Detect which cell encompasses the target text, then output its [x, y] center coordinate. 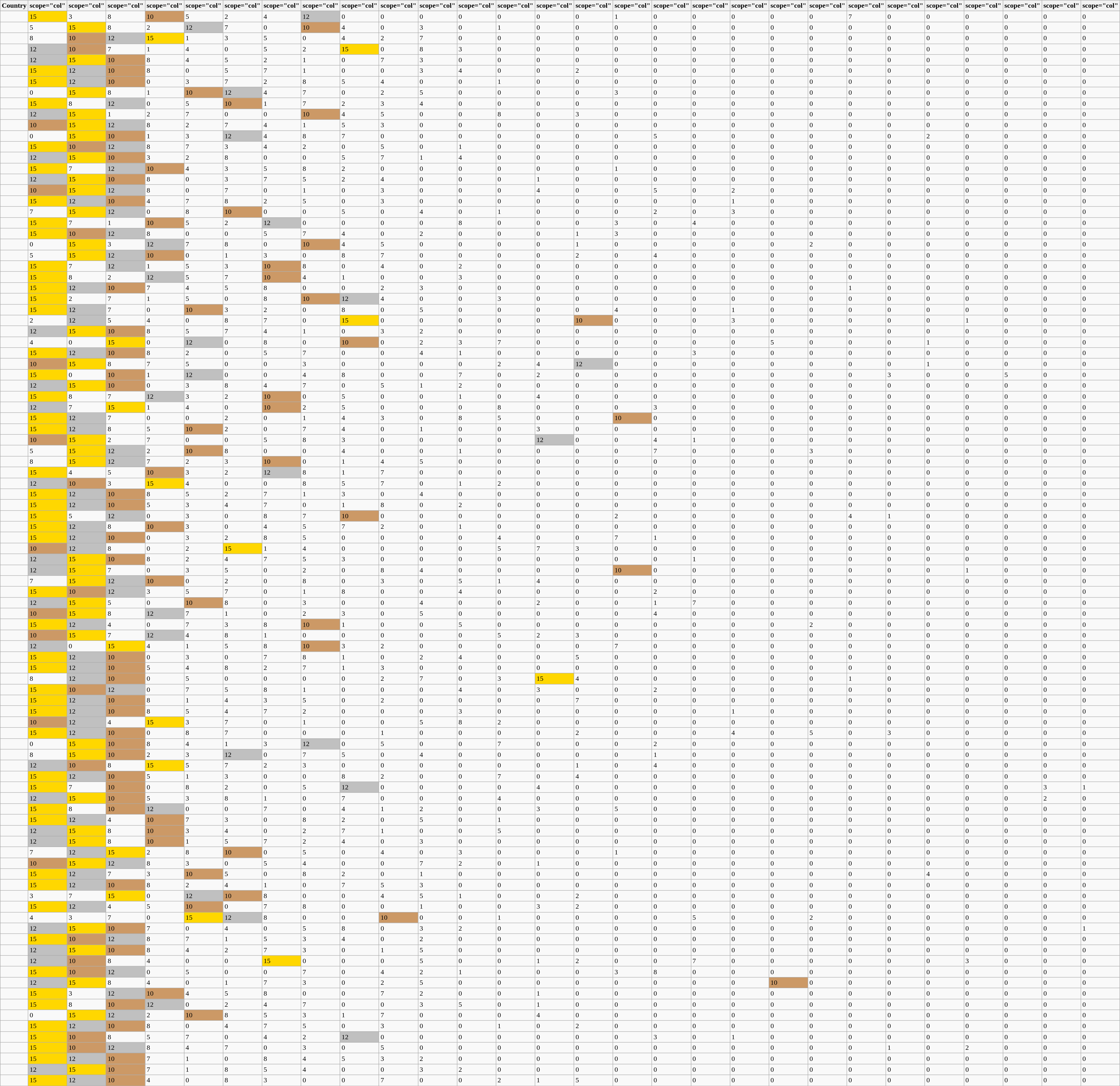
Country [14, 6]
